Determine the (X, Y) coordinate at the center of the cell enclosing the given text.  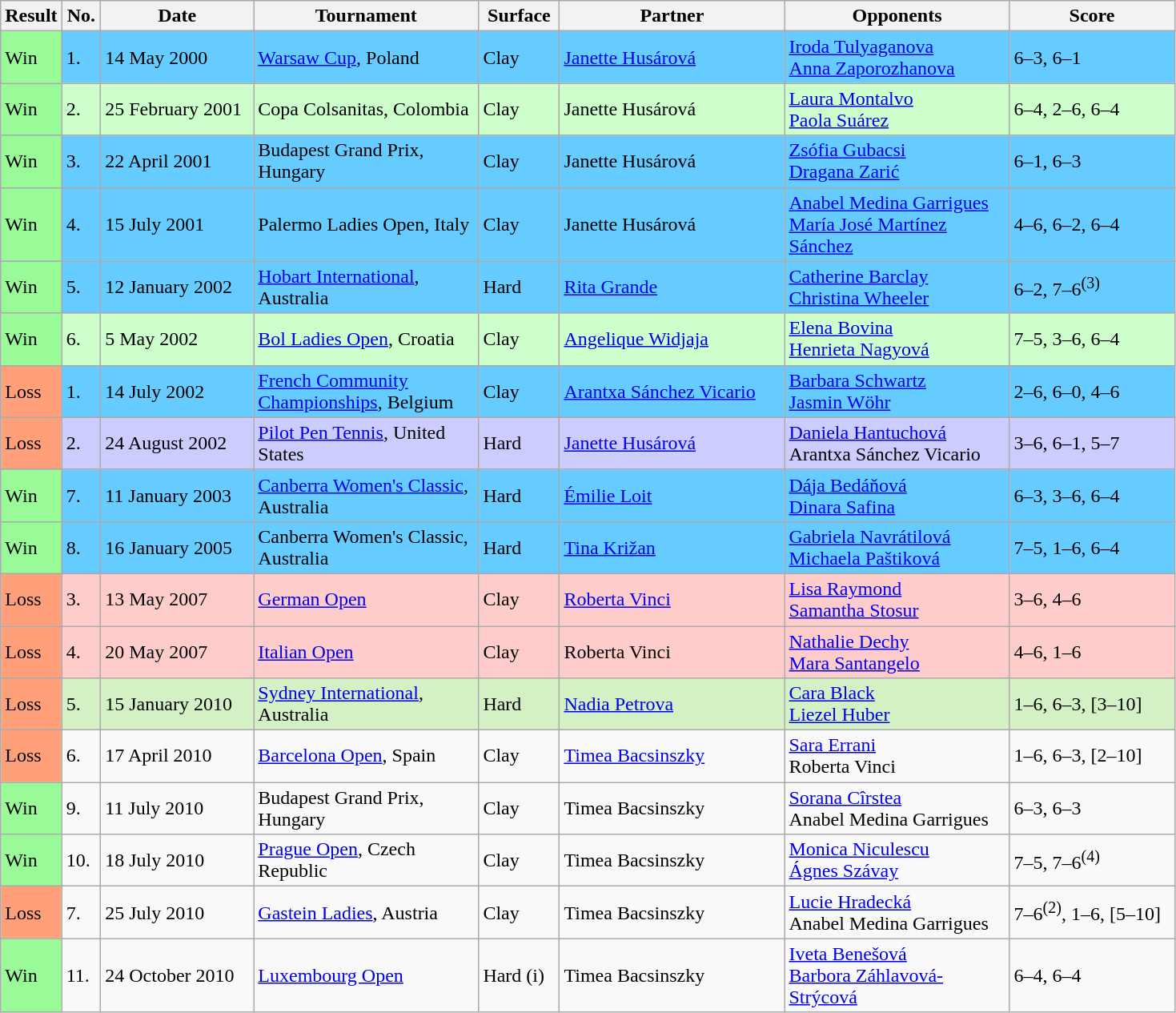
6–2, 7–6(3) (1092, 287)
9. (82, 809)
15 January 2010 (178, 705)
Dája Bedáňová Dinara Safina (897, 495)
6–4, 2–6, 6–4 (1092, 109)
Anabel Medina Garrigues María José Martínez Sánchez (897, 224)
6–3, 6–1 (1092, 58)
Result (31, 16)
Sara Errani Roberta Vinci (897, 756)
13 May 2007 (178, 599)
10. (82, 860)
17 April 2010 (178, 756)
7–5, 7–6(4) (1092, 860)
11. (82, 975)
German Open (367, 599)
3–6, 6–1, 5–7 (1092, 444)
14 May 2000 (178, 58)
Pilot Pen Tennis, United States (367, 444)
8. (82, 548)
Palermo Ladies Open, Italy (367, 224)
6–3, 3–6, 6–4 (1092, 495)
Cara Black Liezel Huber (897, 705)
18 July 2010 (178, 860)
Sorana Cîrstea Anabel Medina Garrigues (897, 809)
Warsaw Cup, Poland (367, 58)
25 July 2010 (178, 913)
Gabriela Navrátilová Michaela Paštiková (897, 548)
Zsófia Gubacsi Dragana Zarić (897, 162)
7–5, 3–6, 6–4 (1092, 340)
2–6, 6–0, 4–6 (1092, 391)
Score (1092, 16)
11 July 2010 (178, 809)
Surface (519, 16)
12 January 2002 (178, 287)
Daniela Hantuchová Arantxa Sánchez Vicario (897, 444)
Hobart International, Australia (367, 287)
16 January 2005 (178, 548)
Iveta Benešová Barbora Záhlavová-Strýcová (897, 975)
Luxembourg Open (367, 975)
Tina Križan (672, 548)
1–6, 6–3, [2–10] (1092, 756)
11 January 2003 (178, 495)
Barbara Schwartz Jasmin Wöhr (897, 391)
25 February 2001 (178, 109)
Tournament (367, 16)
4–6, 6–2, 6–4 (1092, 224)
6–3, 6–3 (1092, 809)
Italian Open (367, 652)
No. (82, 16)
Barcelona Open, Spain (367, 756)
Lisa Raymond Samantha Stosur (897, 599)
7–6(2), 1–6, [5–10] (1092, 913)
Gastein Ladies, Austria (367, 913)
Angelique Widjaja (672, 340)
Émilie Loit (672, 495)
Bol Ladies Open, Croatia (367, 340)
Opponents (897, 16)
Arantxa Sánchez Vicario (672, 391)
24 October 2010 (178, 975)
Nathalie Dechy Mara Santangelo (897, 652)
Hard (i) (519, 975)
Date (178, 16)
French Community Championships, Belgium (367, 391)
Laura Montalvo Paola Suárez (897, 109)
Lucie Hradecká Anabel Medina Garrigues (897, 913)
1–6, 6–3, [3–10] (1092, 705)
Prague Open, Czech Republic (367, 860)
Partner (672, 16)
22 April 2001 (178, 162)
3–6, 4–6 (1092, 599)
4–6, 1–6 (1092, 652)
6–4, 6–4 (1092, 975)
Nadia Petrova (672, 705)
Iroda Tulyaganova Anna Zaporozhanova (897, 58)
Elena Bovina Henrieta Nagyová (897, 340)
20 May 2007 (178, 652)
15 July 2001 (178, 224)
Monica Niculescu Ágnes Szávay (897, 860)
14 July 2002 (178, 391)
Catherine Barclay Christina Wheeler (897, 287)
Sydney International, Australia (367, 705)
Copa Colsanitas, Colombia (367, 109)
24 August 2002 (178, 444)
Rita Grande (672, 287)
6–1, 6–3 (1092, 162)
5 May 2002 (178, 340)
7–5, 1–6, 6–4 (1092, 548)
